Return the [X, Y] coordinate for the center point of the cell that contains the specified text.  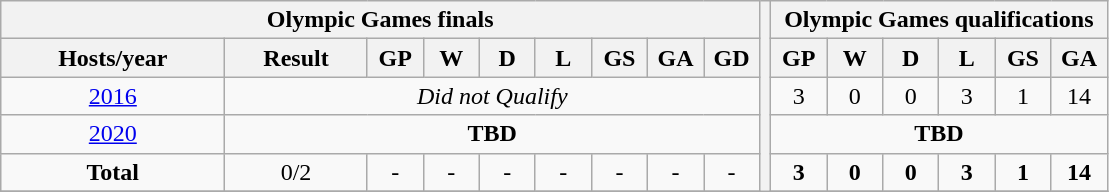
Olympic Games qualifications [939, 20]
Did not Qualify [492, 96]
2020 [113, 134]
Total [113, 172]
0/2 [296, 172]
GD [732, 58]
Result [296, 58]
2016 [113, 96]
Olympic Games finals [380, 20]
Hosts/year [113, 58]
